Output the (X, Y) coordinate of the center of the cell containing the given text.  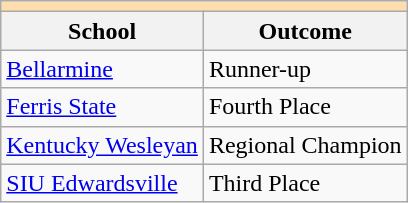
Runner-up (305, 69)
Third Place (305, 183)
Bellarmine (102, 69)
Regional Champion (305, 145)
SIU Edwardsville (102, 183)
School (102, 31)
Outcome (305, 31)
Fourth Place (305, 107)
Kentucky Wesleyan (102, 145)
Ferris State (102, 107)
